Capture the cell that displays the provided text and extract its [X, Y] central coordinate. 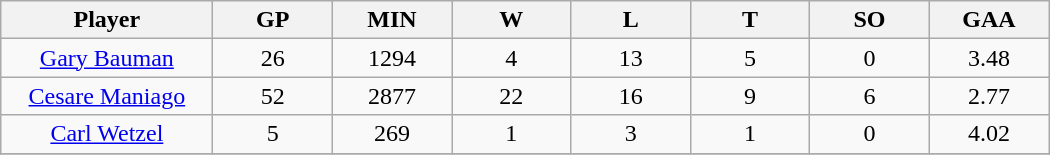
L [630, 20]
GAA [989, 20]
4.02 [989, 134]
16 [630, 96]
Cesare Maniago [107, 96]
22 [512, 96]
52 [272, 96]
SO [870, 20]
3 [630, 134]
2877 [392, 96]
Carl Wetzel [107, 134]
2.77 [989, 96]
9 [750, 96]
26 [272, 58]
3.48 [989, 58]
269 [392, 134]
13 [630, 58]
Player [107, 20]
1294 [392, 58]
6 [870, 96]
4 [512, 58]
T [750, 20]
GP [272, 20]
MIN [392, 20]
W [512, 20]
Gary Bauman [107, 58]
